Output the (x, y) coordinate of the center of the cell containing the given text.  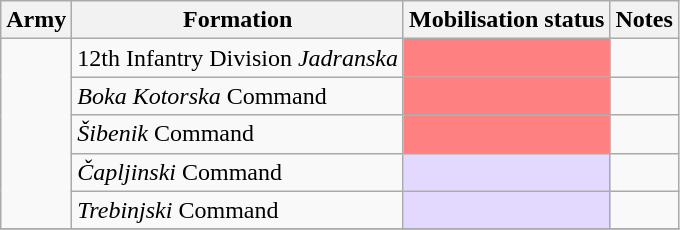
12th Infantry Division Jadranska (238, 58)
Trebinjski Command (238, 210)
Šibenik Command (238, 134)
Formation (238, 20)
Army (36, 20)
Boka Kotorska Command (238, 96)
Mobilisation status (506, 20)
Notes (644, 20)
Čapljinski Command (238, 172)
